Detect which cell encompasses the target text, then output its [x, y] center coordinate. 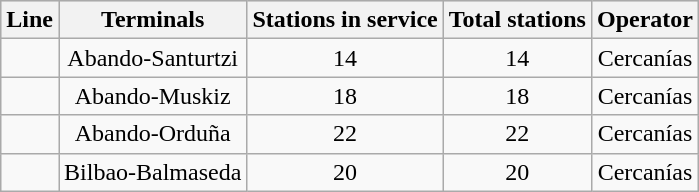
Bilbao-Balmaseda [152, 172]
Operator [644, 20]
Abando-Santurtzi [152, 58]
Total stations [517, 20]
Stations in service [345, 20]
Abando-Orduña [152, 134]
Terminals [152, 20]
Abando-Muskiz [152, 96]
Line [30, 20]
